From the cell containing the given text, extract its center point as [x, y] coordinate. 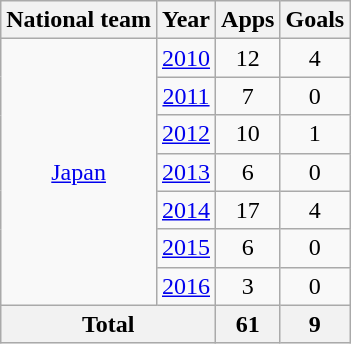
Year [186, 20]
3 [248, 286]
10 [248, 134]
1 [315, 134]
2010 [186, 58]
2012 [186, 134]
61 [248, 324]
12 [248, 58]
2015 [186, 248]
National team [79, 20]
17 [248, 210]
Total [108, 324]
2011 [186, 96]
Apps [248, 20]
7 [248, 96]
Japan [79, 172]
2014 [186, 210]
2013 [186, 172]
Goals [315, 20]
2016 [186, 286]
9 [315, 324]
